Identify which cell holds the provided text, then report its [X, Y] central coordinate. 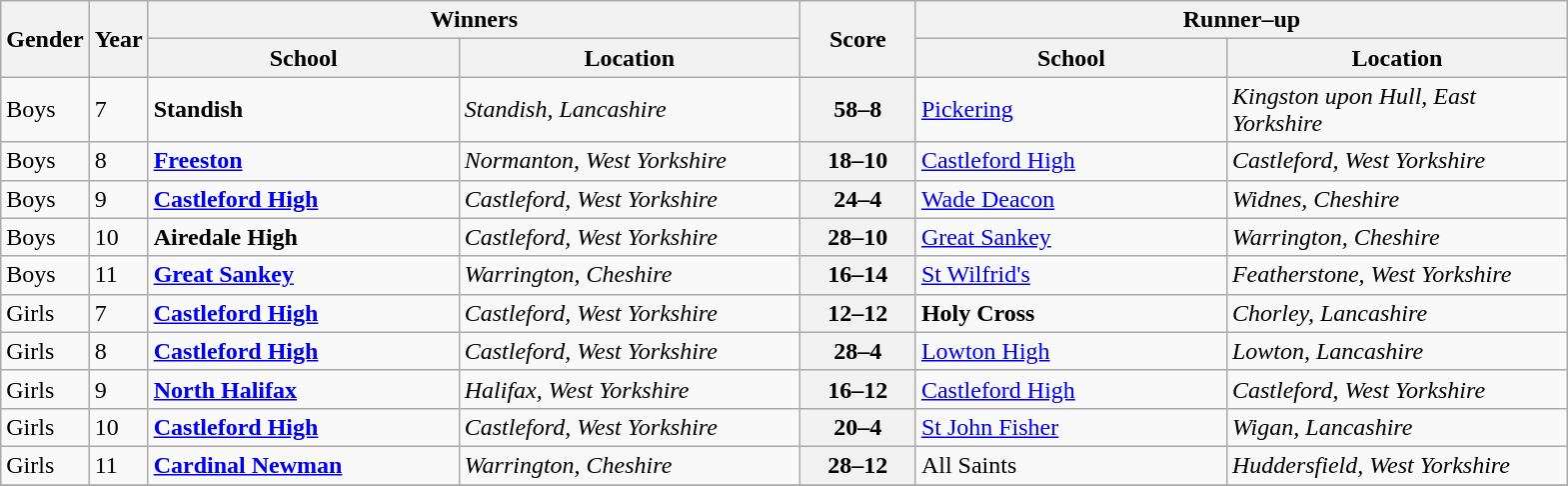
North Halifax [304, 389]
24–4 [857, 199]
12–12 [857, 313]
28–10 [857, 237]
Gender [45, 39]
Widnes, Cheshire [1397, 199]
Pickering [1071, 110]
St John Fisher [1071, 427]
Holy Cross [1071, 313]
Halifax, West Yorkshire [630, 389]
Airedale High [304, 237]
20–4 [857, 427]
16–14 [857, 275]
18–10 [857, 161]
Score [857, 39]
Cardinal Newman [304, 465]
Freeston [304, 161]
Year [118, 39]
Wigan, Lancashire [1397, 427]
All Saints [1071, 465]
16–12 [857, 389]
28–4 [857, 351]
St Wilfrid's [1071, 275]
28–12 [857, 465]
Lowton High [1071, 351]
Lowton, Lancashire [1397, 351]
Standish, Lancashire [630, 110]
Huddersfield, West Yorkshire [1397, 465]
Chorley, Lancashire [1397, 313]
Standish [304, 110]
Winners [474, 20]
58–8 [857, 110]
Runner–up [1241, 20]
Wade Deacon [1071, 199]
Featherstone, West Yorkshire [1397, 275]
Normanton, West Yorkshire [630, 161]
Kingston upon Hull, East Yorkshire [1397, 110]
